From the cell containing the given text, extract its center point as (X, Y) coordinate. 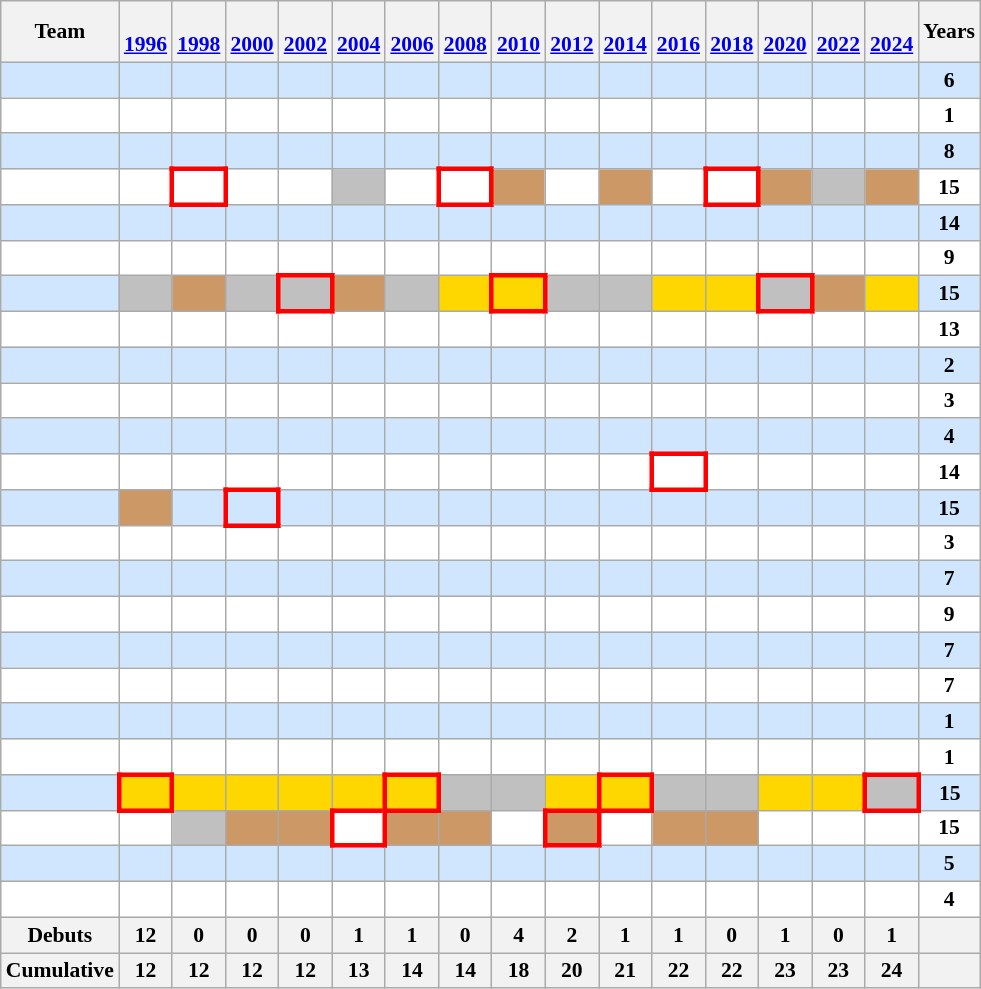
20 (572, 971)
2006 (412, 32)
2020 (784, 32)
2024 (892, 32)
Debuts (60, 935)
5 (949, 864)
1998 (198, 32)
2018 (732, 32)
8 (949, 152)
2010 (518, 32)
24 (892, 971)
2008 (466, 32)
2014 (624, 32)
2012 (572, 32)
2004 (358, 32)
21 (624, 971)
6 (949, 80)
18 (518, 971)
2022 (838, 32)
2002 (306, 32)
1996 (146, 32)
Team (60, 32)
2016 (678, 32)
Cumulative (60, 971)
Years (949, 32)
2000 (252, 32)
